Find where the given text appears and provide that cell's center as (X, Y) coordinate. 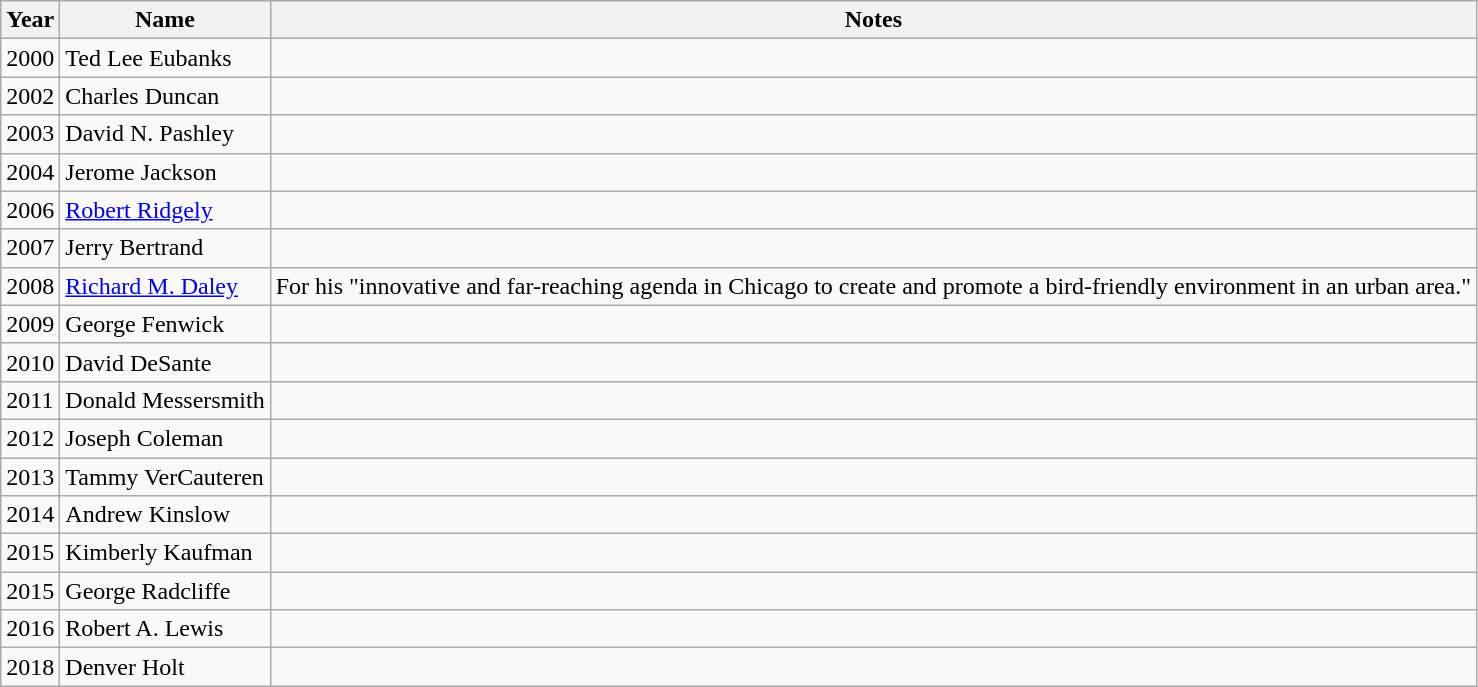
2009 (30, 324)
Tammy VerCauteren (165, 477)
2008 (30, 286)
2002 (30, 96)
2010 (30, 362)
2003 (30, 134)
Donald Messersmith (165, 400)
George Fenwick (165, 324)
2006 (30, 210)
2018 (30, 667)
Charles Duncan (165, 96)
Year (30, 20)
Jerry Bertrand (165, 248)
2016 (30, 629)
David N. Pashley (165, 134)
2013 (30, 477)
Kimberly Kaufman (165, 553)
Ted Lee Eubanks (165, 58)
2007 (30, 248)
2004 (30, 172)
Joseph Coleman (165, 438)
Robert Ridgely (165, 210)
Name (165, 20)
David DeSante (165, 362)
Jerome Jackson (165, 172)
2011 (30, 400)
2014 (30, 515)
2012 (30, 438)
Richard M. Daley (165, 286)
Denver Holt (165, 667)
Notes (873, 20)
Andrew Kinslow (165, 515)
For his "innovative and far-reaching agenda in Chicago to create and promote a bird-friendly environment in an urban area." (873, 286)
Robert A. Lewis (165, 629)
2000 (30, 58)
George Radcliffe (165, 591)
